Identify which cell holds the provided text, then report its [x, y] central coordinate. 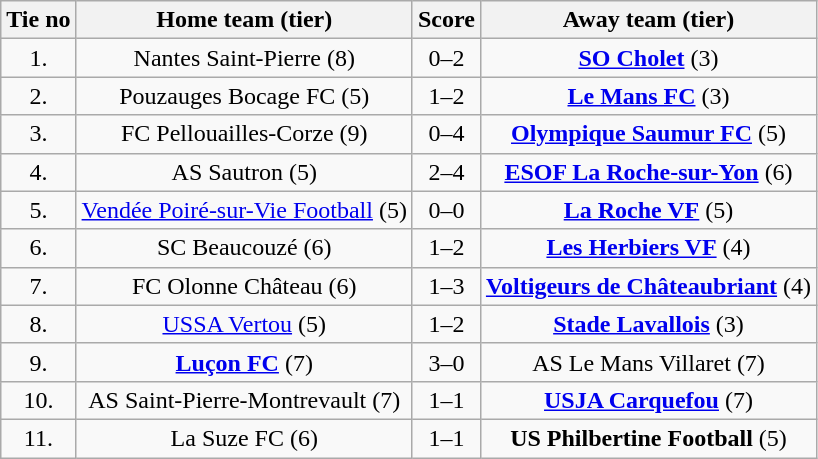
La Suze FC (6) [244, 438]
3–0 [446, 362]
5. [38, 210]
La Roche VF (5) [648, 210]
3. [38, 134]
2. [38, 96]
Score [446, 20]
7. [38, 286]
0–2 [446, 58]
Voltigeurs de Châteaubriant (4) [648, 286]
11. [38, 438]
Vendée Poiré-sur-Vie Football (5) [244, 210]
US Philbertine Football (5) [648, 438]
Home team (tier) [244, 20]
9. [38, 362]
Away team (tier) [648, 20]
ESOF La Roche-sur-Yon (6) [648, 172]
Luçon FC (7) [244, 362]
8. [38, 324]
Tie no [38, 20]
Les Herbiers VF (4) [648, 248]
10. [38, 400]
Le Mans FC (3) [648, 96]
SC Beaucouzé (6) [244, 248]
0–0 [446, 210]
AS Saint-Pierre-Montrevault (7) [244, 400]
1–3 [446, 286]
1. [38, 58]
SO Cholet (3) [648, 58]
2–4 [446, 172]
4. [38, 172]
AS Le Mans Villaret (7) [648, 362]
0–4 [446, 134]
USJA Carquefou (7) [648, 400]
FC Pellouailles-Corze (9) [244, 134]
Olympique Saumur FC (5) [648, 134]
Nantes Saint-Pierre (8) [244, 58]
USSA Vertou (5) [244, 324]
AS Sautron (5) [244, 172]
Stade Lavallois (3) [648, 324]
Pouzauges Bocage FC (5) [244, 96]
FC Olonne Château (6) [244, 286]
6. [38, 248]
